Output the (x, y) coordinate of the center of the cell containing the given text.  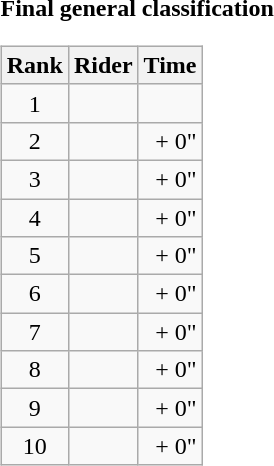
7 (34, 332)
3 (34, 179)
2 (34, 141)
5 (34, 256)
1 (34, 103)
9 (34, 408)
Rider (103, 65)
8 (34, 370)
Rank (34, 65)
Time (170, 65)
10 (34, 446)
6 (34, 294)
4 (34, 217)
